Output the [X, Y] coordinate of the center of the cell containing the given text.  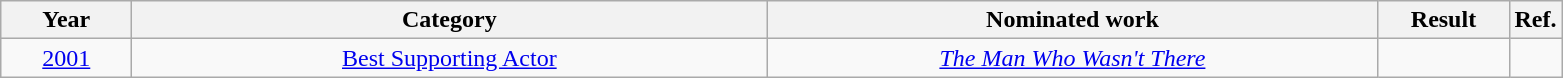
2001 [66, 58]
Nominated work [1072, 20]
Ref. [1536, 20]
Category [450, 20]
The Man Who Wasn't There [1072, 58]
Best Supporting Actor [450, 58]
Year [66, 20]
Result [1444, 20]
